Pinpoint the cell where the given text exists, returning its [X, Y] midpoint coordinate. 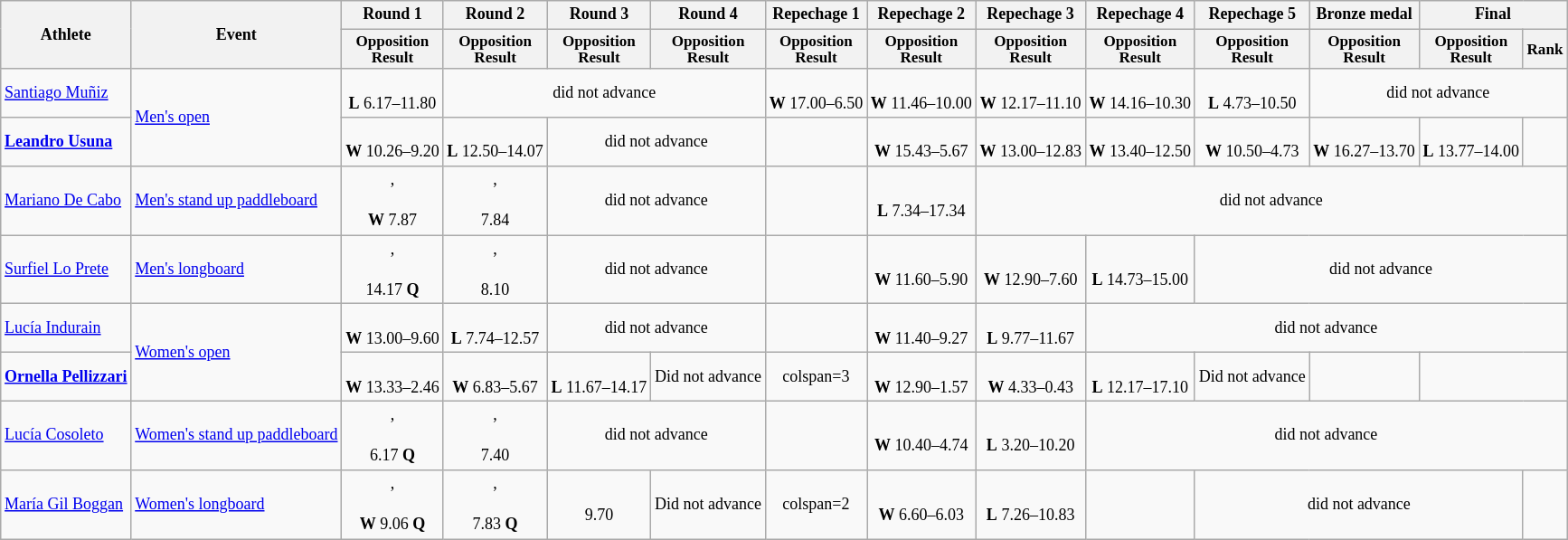
Bronze medal [1364, 14]
W 12.90–1.57 [922, 377]
L 9.77–11.67 [1031, 328]
L 12.50–14.07 [496, 142]
Repechage 5 [1252, 14]
Final [1492, 14]
Women's longboard [237, 504]
L 13.77–14.00 [1470, 142]
Ornella Pellizzari [66, 377]
W 15.43–5.67 [922, 142]
,7.83 Q [496, 504]
Round 1 [392, 14]
W 13.00–12.83 [1031, 142]
W 17.00–6.50 [816, 93]
L 14.73–15.00 [1139, 270]
,7.40 [496, 435]
L 4.73–10.50 [1252, 93]
colspan=3 [816, 377]
Repechage 2 [922, 14]
W 16.27–13.70 [1364, 142]
Men's stand up paddleboard [237, 201]
Women's stand up paddleboard [237, 435]
L 7.26–10.83 [1031, 504]
L 12.17–17.10 [1139, 377]
,7.84 [496, 201]
W 6.60–6.03 [922, 504]
W 10.50–4.73 [1252, 142]
W 11.60–5.90 [922, 270]
Lucía Cosoleto [66, 435]
L 6.17–11.80 [392, 93]
,8.10 [496, 270]
W 12.17–11.10 [1031, 93]
L 3.20–10.20 [1031, 435]
,W 7.87 [392, 201]
Rank [1544, 49]
María Gil Boggan [66, 504]
Repechage 1 [816, 14]
L 7.74–12.57 [496, 328]
W 6.83–5.67 [496, 377]
Lucía Indurain [66, 328]
Event [237, 34]
W 14.16–10.30 [1139, 93]
Repechage 3 [1031, 14]
Round 2 [496, 14]
W 13.33–2.46 [392, 377]
,14.17 Q [392, 270]
,W 9.06 Q [392, 504]
W 13.00–9.60 [392, 328]
W 13.40–12.50 [1139, 142]
9.70 [599, 504]
W 12.90–7.60 [1031, 270]
Men's longboard [237, 270]
,6.17 Q [392, 435]
L 11.67–14.17 [599, 377]
W 11.40–9.27 [922, 328]
W 4.33–0.43 [1031, 377]
W 10.40–4.74 [922, 435]
W 10.26–9.20 [392, 142]
Leandro Usuna [66, 142]
L 7.34–17.34 [922, 201]
W 11.46–10.00 [922, 93]
Mariano De Cabo [66, 201]
Women's open [237, 353]
Santiago Muñiz [66, 93]
Repechage 4 [1139, 14]
Surfiel Lo Prete [66, 270]
Round 3 [599, 14]
Athlete [66, 34]
Men's open [237, 118]
colspan=2 [816, 504]
Round 4 [709, 14]
